Detect which cell encompasses the target text, then output its [x, y] center coordinate. 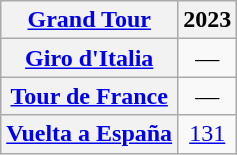
Grand Tour [90, 20]
Tour de France [90, 96]
131 [208, 134]
Vuelta a España [90, 134]
2023 [208, 20]
Giro d'Italia [90, 58]
